Return [X, Y] of the center of cell containing provided text 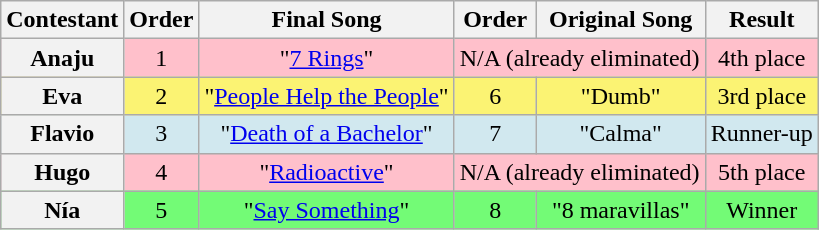
1 [162, 58]
3rd place [762, 96]
Runner-up [762, 134]
"7 Rings" [326, 58]
6 [495, 96]
Nía [62, 210]
2 [162, 96]
Result [762, 20]
"People Help the People" [326, 96]
Original Song [620, 20]
Winner [762, 210]
"8 maravillas" [620, 210]
4th place [762, 58]
Flavio [62, 134]
Eva [62, 96]
Final Song [326, 20]
3 [162, 134]
8 [495, 210]
"Death of a Bachelor" [326, 134]
5 [162, 210]
"Calma" [620, 134]
7 [495, 134]
4 [162, 172]
Anaju [62, 58]
"Dumb" [620, 96]
"Say Something" [326, 210]
5th place [762, 172]
Contestant [62, 20]
"Radioactive" [326, 172]
Hugo [62, 172]
